From the cell containing the given text, extract its center point as [X, Y] coordinate. 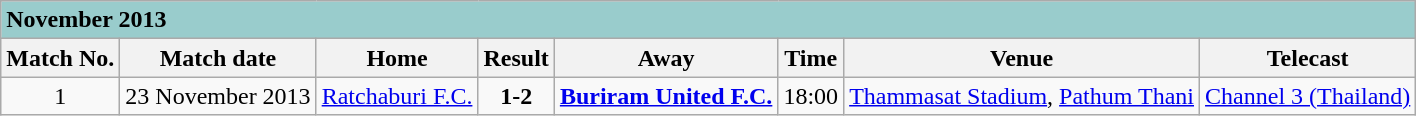
23 November 2013 [218, 96]
1-2 [516, 96]
Venue [1022, 58]
Buriram United F.C. [666, 96]
Ratchaburi F.C. [397, 96]
Channel 3 (Thailand) [1308, 96]
Match No. [60, 58]
Thammasat Stadium, Pathum Thani [1022, 96]
November 2013 [708, 20]
Telecast [1308, 58]
1 [60, 96]
Away [666, 58]
Result [516, 58]
Match date [218, 58]
Home [397, 58]
18:00 [811, 96]
Time [811, 58]
